For the text-containing cell, return its midpoint in [x, y] coordinate format. 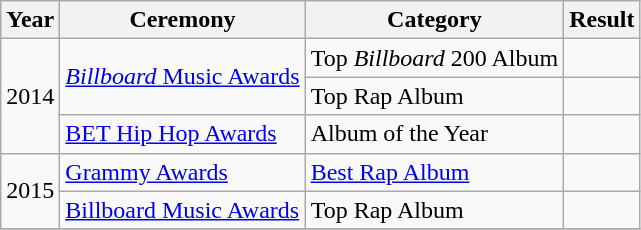
Album of the Year [434, 134]
Category [434, 20]
Grammy Awards [182, 172]
2014 [30, 96]
Top Billboard 200 Album [434, 58]
Ceremony [182, 20]
2015 [30, 191]
Result [602, 20]
Year [30, 20]
Best Rap Album [434, 172]
BET Hip Hop Awards [182, 134]
